Provide the [X, Y] coordinate of the cell's center where the given text is located.  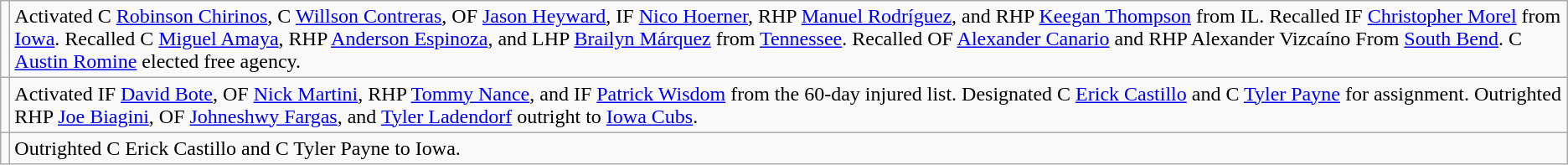
Outrighted C Erick Castillo and C Tyler Payne to Iowa. [789, 148]
